For the text-containing cell, return its midpoint in [X, Y] coordinate format. 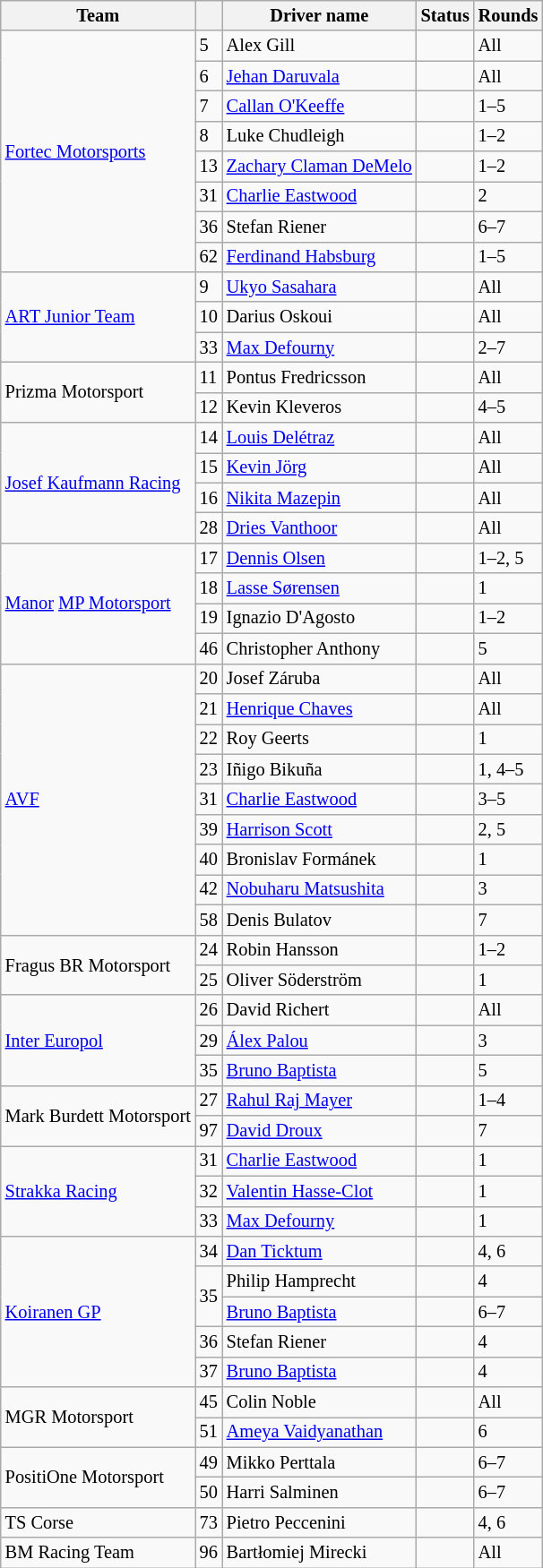
Status [445, 15]
Kevin Jörg [319, 467]
37 [209, 1372]
Dan Ticktum [319, 1251]
Fragus BR Motorsport [99, 965]
David Richert [319, 1010]
96 [209, 1553]
Pietro Peccenini [319, 1522]
MGR Motorsport [99, 1417]
Callan O'Keeffe [319, 106]
Nobuharu Matsushita [319, 889]
Philip Hamprecht [319, 1281]
17 [209, 558]
Josef Kaufmann Racing [99, 484]
PositiOne Motorsport [99, 1478]
42 [209, 889]
Denis Bulatov [319, 920]
21 [209, 708]
27 [209, 1101]
Dennis Olsen [319, 558]
Ferdinand Habsburg [319, 257]
40 [209, 860]
Ameya Vaidyanathan [319, 1432]
23 [209, 769]
Kevin Kleveros [319, 407]
Koiranen GP [99, 1311]
Robin Hansson [319, 950]
4–5 [509, 407]
18 [209, 588]
1, 4–5 [509, 769]
1–2, 5 [509, 558]
10 [209, 317]
Henrique Chaves [319, 708]
11 [209, 377]
19 [209, 618]
22 [209, 739]
Rahul Raj Mayer [319, 1101]
ART Junior Team [99, 317]
Team [99, 15]
16 [209, 498]
Jehan Daruvala [319, 76]
Inter Europol [99, 1041]
Ukyo Sasahara [319, 287]
Oliver Söderström [319, 980]
2, 5 [509, 829]
97 [209, 1131]
Lasse Sørensen [319, 588]
25 [209, 980]
Nikita Mazepin [319, 498]
1–4 [509, 1101]
Ignazio D'Agosto [319, 618]
Prizma Motorsport [99, 392]
Luke Chudleigh [319, 136]
Álex Palou [319, 1041]
73 [209, 1522]
34 [209, 1251]
26 [209, 1010]
Roy Geerts [319, 739]
Fortec Motorsports [99, 150]
Dries Vanthoor [319, 527]
45 [209, 1402]
2–7 [509, 347]
9 [209, 287]
Christopher Anthony [319, 648]
Mark Burdett Motorsport [99, 1116]
58 [209, 920]
BM Racing Team [99, 1553]
Driver name [319, 15]
Harrison Scott [319, 829]
Darius Oskoui [319, 317]
51 [209, 1432]
Bartłomiej Mirecki [319, 1553]
49 [209, 1462]
Iñigo Bikuña [319, 769]
50 [209, 1493]
12 [209, 407]
AVF [99, 799]
3–5 [509, 799]
14 [209, 438]
28 [209, 527]
Colin Noble [319, 1402]
20 [209, 679]
Strakka Racing [99, 1191]
24 [209, 950]
Louis Delétraz [319, 438]
Josef Záruba [319, 679]
29 [209, 1041]
2 [509, 196]
Manor MP Motorsport [99, 604]
TS Corse [99, 1522]
15 [209, 467]
62 [209, 257]
32 [209, 1191]
39 [209, 829]
13 [209, 167]
Harri Salminen [319, 1493]
Mikko Perttala [319, 1462]
Alex Gill [319, 46]
46 [209, 648]
Valentin Hasse-Clot [319, 1191]
Pontus Fredricsson [319, 377]
8 [209, 136]
Rounds [509, 15]
Zachary Claman DeMelo [319, 167]
David Droux [319, 1131]
Bronislav Formánek [319, 860]
